For the text-containing cell, return its midpoint in [x, y] coordinate format. 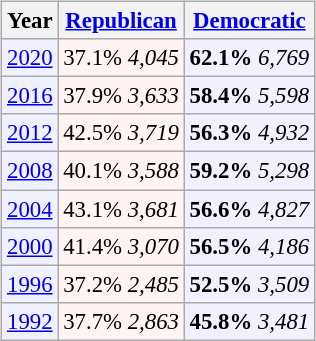
37.2% 2,485 [121, 284]
Year [30, 21]
1996 [30, 284]
59.2% 5,298 [249, 171]
2016 [30, 96]
62.1% 6,769 [249, 58]
Republican [121, 21]
56.5% 4,186 [249, 246]
2008 [30, 171]
2000 [30, 246]
45.8% 3,481 [249, 321]
2012 [30, 133]
43.1% 3,681 [121, 209]
42.5% 3,719 [121, 133]
52.5% 3,509 [249, 284]
37.7% 2,863 [121, 321]
37.9% 3,633 [121, 96]
37.1% 4,045 [121, 58]
58.4% 5,598 [249, 96]
Democratic [249, 21]
2004 [30, 209]
56.3% 4,932 [249, 133]
41.4% 3,070 [121, 246]
40.1% 3,588 [121, 171]
1992 [30, 321]
2020 [30, 58]
56.6% 4,827 [249, 209]
